For the text-containing cell, return its midpoint in [x, y] coordinate format. 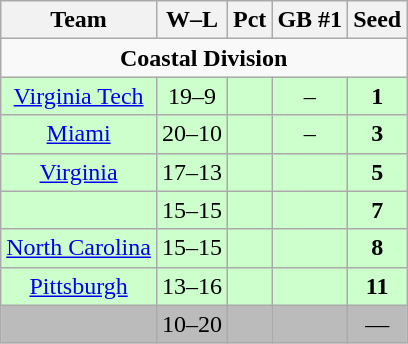
— [378, 324]
7 [378, 210]
1 [378, 96]
GB #1 [310, 20]
10–20 [192, 324]
20–10 [192, 134]
North Carolina [79, 248]
13–16 [192, 286]
5 [378, 172]
Coastal Division [204, 58]
3 [378, 134]
8 [378, 248]
Miami [79, 134]
Virginia [79, 172]
11 [378, 286]
19–9 [192, 96]
Pittsburgh [79, 286]
W–L [192, 20]
Virginia Tech [79, 96]
Seed [378, 20]
Team [79, 20]
Pct [250, 20]
17–13 [192, 172]
